Return the (X, Y) coordinate for the center point of the cell that contains the specified text.  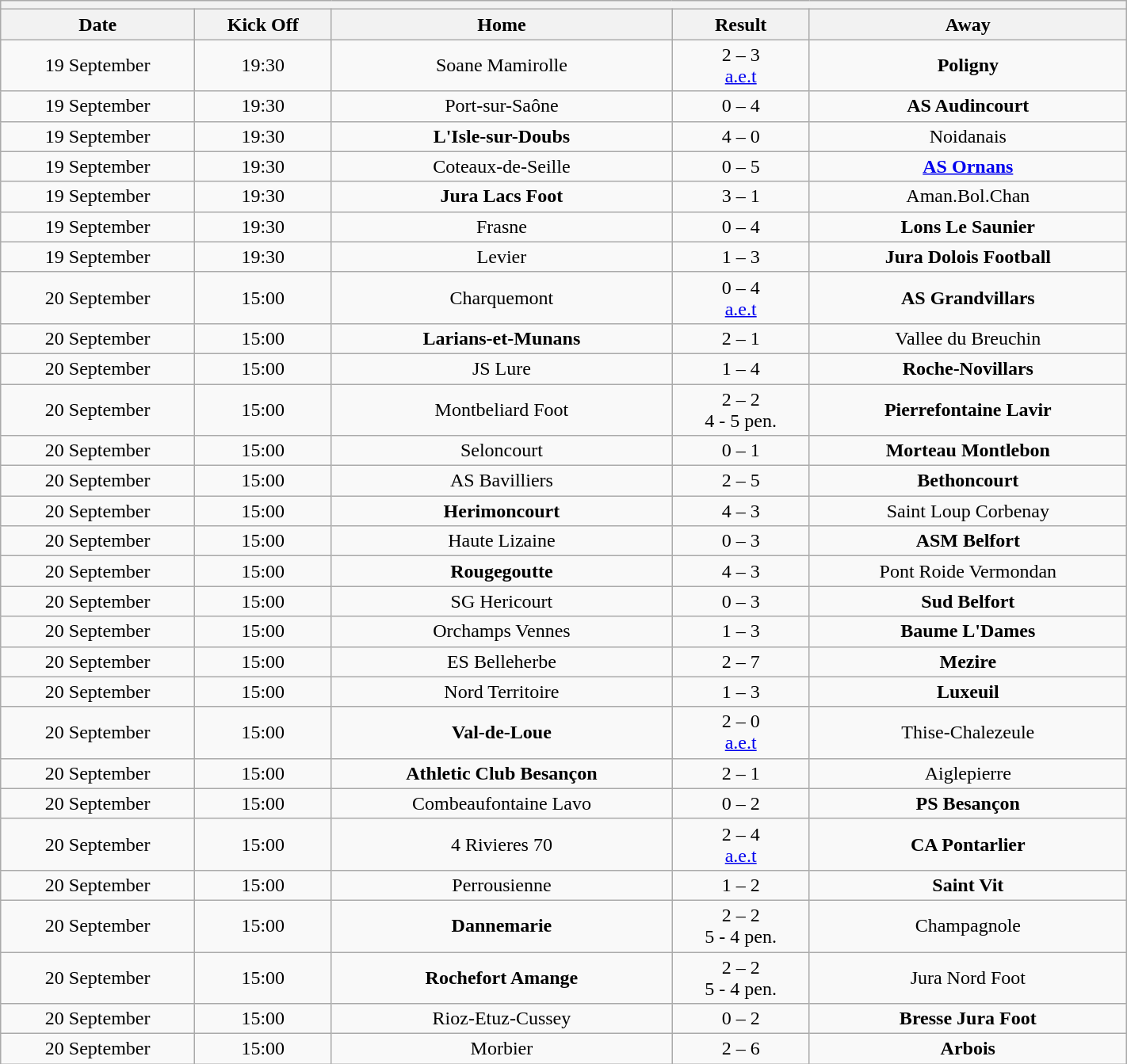
Home (502, 25)
Larians-et-Munans (502, 338)
Arbois (968, 1049)
Thise-Chalezeule (968, 732)
Seloncourt (502, 451)
Orchamps Vennes (502, 631)
Val-de-Loue (502, 732)
Coteaux-de-Seille (502, 166)
Bethoncourt (968, 481)
2 – 7 (740, 662)
Jura Dolois Football (968, 257)
2 – 5 (740, 481)
2 – 0 a.e.t (740, 732)
Athletic Club Besançon (502, 773)
Frasne (502, 227)
Kick Off (263, 25)
Aman.Bol.Chan (968, 196)
AS Grandvillars (968, 298)
1 – 4 (740, 368)
Vallee du Breuchin (968, 338)
0 – 1 (740, 451)
ES Belleherbe (502, 662)
CA Pontarlier (968, 845)
Luxeuil (968, 692)
Montbeliard Foot (502, 409)
0 – 5 (740, 166)
2 – 6 (740, 1049)
Bresse Jura Foot (968, 1019)
3 – 1 (740, 196)
Saint Vit (968, 885)
Noidanais (968, 136)
Rougegoutte (502, 571)
Roche-Novillars (968, 368)
Pont Roide Vermondan (968, 571)
Levier (502, 257)
Poligny (968, 65)
1 – 2 (740, 885)
Away (968, 25)
Soane Mamirolle (502, 65)
Saint Loup Corbenay (968, 511)
4 – 0 (740, 136)
4 Rivieres 70 (502, 845)
ASM Belfort (968, 541)
Champagnole (968, 925)
Jura Nord Foot (968, 978)
Port-sur-Saône (502, 106)
2 – 2 4 - 5 pen. (740, 409)
Charquemont (502, 298)
AS Bavilliers (502, 481)
Dannemarie (502, 925)
JS Lure (502, 368)
AS Ornans (968, 166)
Mezire (968, 662)
Haute Lizaine (502, 541)
Lons Le Saunier (968, 227)
Date (98, 25)
Sud Belfort (968, 601)
2 – 4 a.e.t (740, 845)
AS Audincourt (968, 106)
2 – 3 a.e.t (740, 65)
Rochefort Amange (502, 978)
SG Hericourt (502, 601)
Aiglepierre (968, 773)
Result (740, 25)
Nord Territoire (502, 692)
0 – 4 a.e.t (740, 298)
Baume L'Dames (968, 631)
Morbier (502, 1049)
PS Besançon (968, 803)
Morteau Montlebon (968, 451)
Perrousienne (502, 885)
Pierrefontaine Lavir (968, 409)
Rioz-Etuz-Cussey (502, 1019)
Herimoncourt (502, 511)
Combeaufontaine Lavo (502, 803)
L'Isle-sur-Doubs (502, 136)
Jura Lacs Foot (502, 196)
